Return the (X, Y) coordinate for the center point of the cell that contains the specified text.  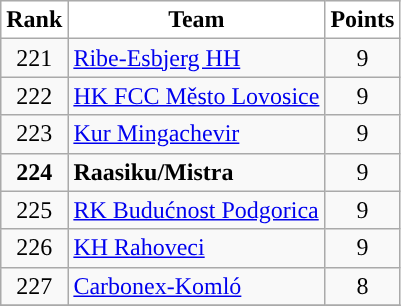
Rank (34, 20)
HK FCC Město Lovosice (196, 96)
KH Rahoveci (196, 248)
221 (34, 58)
224 (34, 172)
226 (34, 248)
8 (362, 286)
227 (34, 286)
Points (362, 20)
Raasiku/Mistra (196, 172)
Ribe-Esbjerg HH (196, 58)
Team (196, 20)
RK Budućnost Podgorica (196, 210)
225 (34, 210)
222 (34, 96)
Carbonex-Komló (196, 286)
Kur Mingachevir (196, 134)
223 (34, 134)
